Detect which cell encompasses the target text, then output its (X, Y) center coordinate. 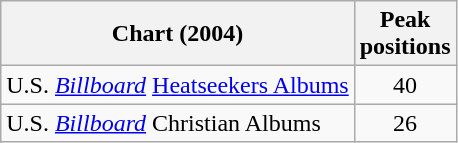
U.S. Billboard Heatseekers Albums (178, 85)
Chart (2004) (178, 34)
40 (405, 85)
26 (405, 123)
U.S. Billboard Christian Albums (178, 123)
Peakpositions (405, 34)
